For the text-containing cell, return its midpoint in [X, Y] coordinate format. 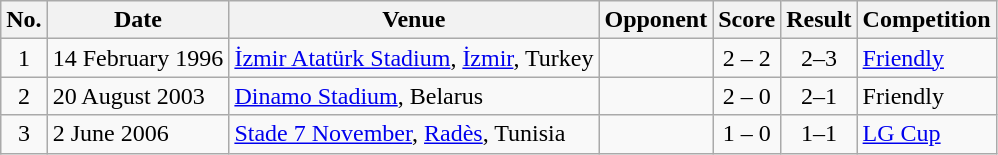
Dinamo Stadium, Belarus [414, 96]
Opponent [656, 20]
Venue [414, 20]
3 [24, 134]
Date [138, 20]
14 February 1996 [138, 58]
2 [24, 96]
2 – 0 [747, 96]
2 – 2 [747, 58]
Score [747, 20]
Result [819, 20]
1 – 0 [747, 134]
LG Cup [926, 134]
Stade 7 November, Radès, Tunisia [414, 134]
2 June 2006 [138, 134]
Competition [926, 20]
2–3 [819, 58]
1–1 [819, 134]
20 August 2003 [138, 96]
1 [24, 58]
No. [24, 20]
2–1 [819, 96]
İzmir Atatürk Stadium, İzmir, Turkey [414, 58]
